Locate the cell with the specified text and output its [x, y] center coordinate. 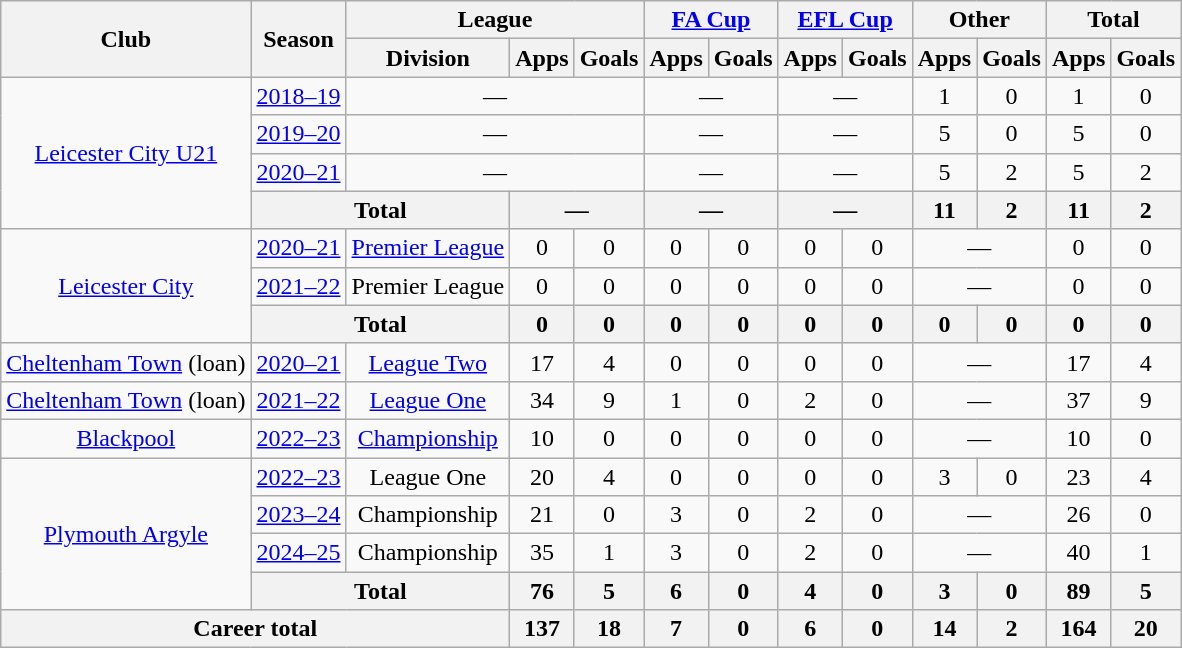
FA Cup [711, 20]
37 [1078, 400]
35 [542, 553]
Leicester City [126, 286]
Blackpool [126, 438]
Club [126, 39]
7 [676, 629]
Career total [256, 629]
164 [1078, 629]
2023–24 [298, 515]
Plymouth Argyle [126, 534]
Season [298, 39]
Other [979, 20]
23 [1078, 477]
EFL Cup [845, 20]
2024–25 [298, 553]
26 [1078, 515]
2018–19 [298, 96]
34 [542, 400]
Division [428, 58]
League [495, 20]
2019–20 [298, 134]
40 [1078, 553]
76 [542, 591]
Leicester City U21 [126, 153]
14 [944, 629]
League Two [428, 362]
137 [542, 629]
18 [609, 629]
89 [1078, 591]
21 [542, 515]
